Search for the cell housing the specified text and yield its (X, Y) center coordinate. 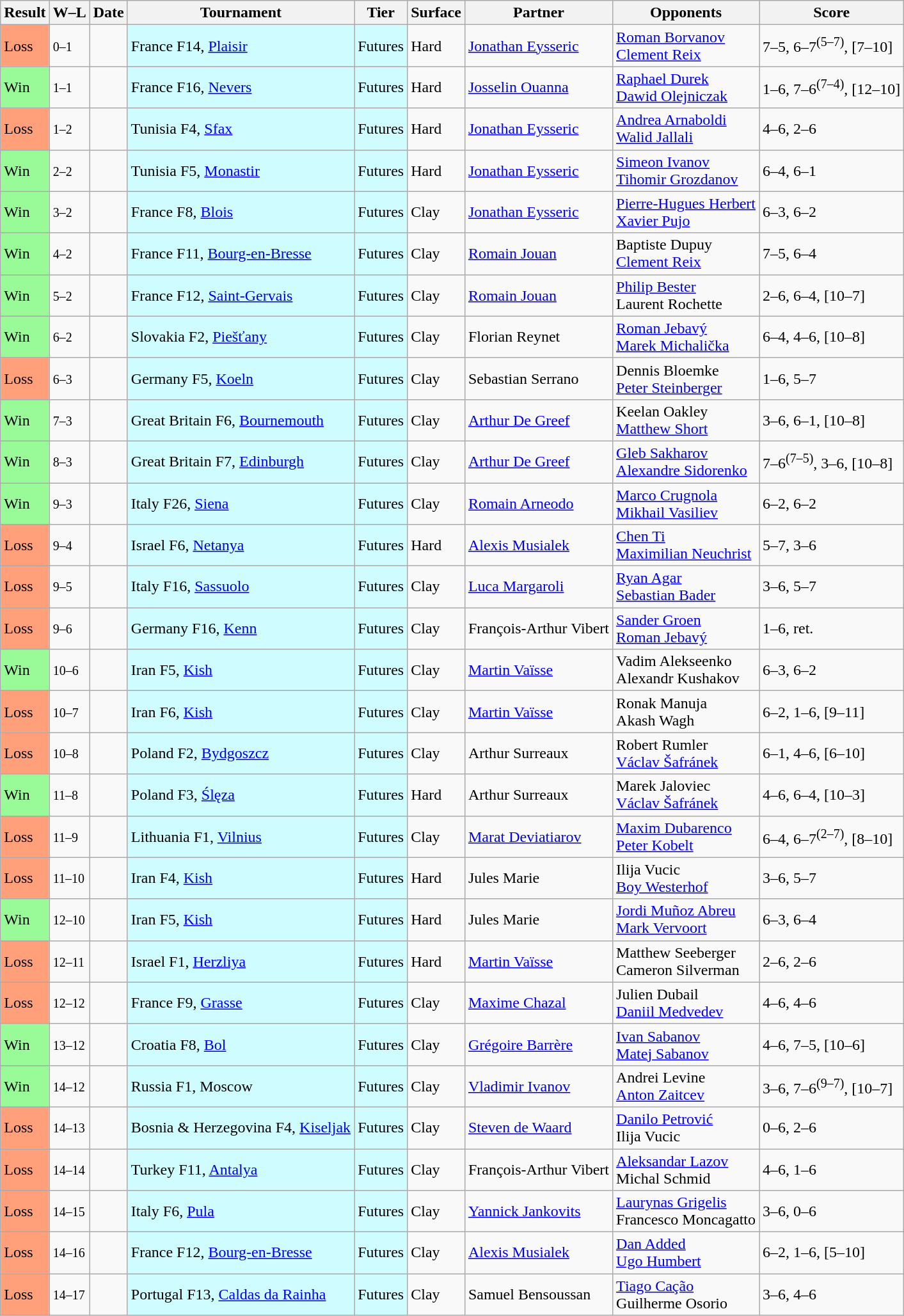
Croatia F8, Bol (241, 1044)
Italy F26, Siena (241, 503)
W–L (69, 13)
2–6, 6–4, [10–7] (832, 296)
6–1, 4–6, [6–10] (832, 754)
Great Britain F7, Edinburgh (241, 462)
Grégoire Barrère (539, 1044)
1–6, ret. (832, 628)
Romain Arneodo (539, 503)
11–9 (69, 837)
Keelan Oakley Matthew Short (686, 420)
Matthew Seeberger Cameron Silverman (686, 961)
Italy F16, Sassuolo (241, 587)
Julien Dubail Daniil Medvedev (686, 1003)
Iran F6, Kish (241, 711)
Tunisia F4, Sfax (241, 129)
14–12 (69, 1086)
Chen Ti Maximilian Neuchrist (686, 545)
7–6(7–5), 3–6, [10–8] (832, 462)
10–7 (69, 711)
Israel F1, Herzliya (241, 961)
France F9, Grasse (241, 1003)
Opponents (686, 13)
0–6, 2–6 (832, 1127)
6–3 (69, 379)
Poland F3, Ślęza (241, 795)
14–15 (69, 1212)
10–8 (69, 754)
Ryan Agar Sebastian Bader (686, 587)
Great Britain F6, Bournemouth (241, 420)
7–5, 6–4 (832, 253)
Germany F5, Koeln (241, 379)
France F11, Bourg-en-Bresse (241, 253)
4–6, 1–6 (832, 1169)
6–2 (69, 337)
Tunisia F5, Monastir (241, 170)
Surface (436, 13)
0–1 (69, 46)
Lithuania F1, Vilnius (241, 837)
2–2 (69, 170)
Italy F6, Pula (241, 1212)
Tier (381, 13)
Aleksandar Lazov Michal Schmid (686, 1169)
4–6, 4–6 (832, 1003)
France F16, Nevers (241, 87)
Jordi Muñoz Abreu Mark Vervoort (686, 920)
1–1 (69, 87)
Marat Deviatiarov (539, 837)
Dennis Bloemke Peter Steinberger (686, 379)
9–5 (69, 587)
France F8, Blois (241, 212)
1–2 (69, 129)
Russia F1, Moscow (241, 1086)
8–3 (69, 462)
4–2 (69, 253)
Poland F2, Bydgoszcz (241, 754)
3–2 (69, 212)
6–4, 6–1 (832, 170)
Slovakia F2, Piešťany (241, 337)
Raphael Durek Dawid Olejniczak (686, 87)
Baptiste Dupuy Clement Reix (686, 253)
6–3, 6–4 (832, 920)
Date (109, 13)
6–2, 1–6, [5–10] (832, 1253)
Turkey F11, Antalya (241, 1169)
Roman Borvanov Clement Reix (686, 46)
Ilija Vucic Boy Westerhof (686, 878)
Andrei Levine Anton Zaitcev (686, 1086)
Gleb Sakharov Alexandre Sidorenko (686, 462)
Vladimir Ivanov (539, 1086)
11–10 (69, 878)
Luca Margaroli (539, 587)
Roman Jebavý Marek Michalička (686, 337)
14–14 (69, 1169)
Dan Added Ugo Humbert (686, 1253)
1–6, 7–6(7–4), [12–10] (832, 87)
Robert Rumler Václav Šafránek (686, 754)
France F12, Saint-Gervais (241, 296)
11–8 (69, 795)
Yannick Jankovits (539, 1212)
7–5, 6–7(5–7), [7–10] (832, 46)
Pierre-Hugues Herbert Xavier Pujo (686, 212)
Score (832, 13)
Maxime Chazal (539, 1003)
Ronak Manuja Akash Wagh (686, 711)
12–11 (69, 961)
Sander Groen Roman Jebavý (686, 628)
5–2 (69, 296)
Marco Crugnola Mikhail Vasiliev (686, 503)
10–6 (69, 670)
3–6, 0–6 (832, 1212)
6–4, 6–7(2–7), [8–10] (832, 837)
12–12 (69, 1003)
5–7, 3–6 (832, 545)
14–13 (69, 1127)
Danilo Petrović Ilija Vucic (686, 1127)
14–16 (69, 1253)
Philip Bester Laurent Rochette (686, 296)
4–6, 6–4, [10–3] (832, 795)
France F12, Bourg-en-Bresse (241, 1253)
6–2, 1–6, [9–11] (832, 711)
12–10 (69, 920)
14–17 (69, 1295)
4–6, 7–5, [10–6] (832, 1044)
Laurynas Grigelis Francesco Moncagatto (686, 1212)
13–12 (69, 1044)
Maxim Dubarenco Peter Kobelt (686, 837)
1–6, 5–7 (832, 379)
9–3 (69, 503)
Tiago Cação Guilherme Osorio (686, 1295)
Simeon Ivanov Tihomir Grozdanov (686, 170)
3–6, 4–6 (832, 1295)
Marek Jaloviec Václav Šafránek (686, 795)
Result (25, 13)
Tournament (241, 13)
2–6, 2–6 (832, 961)
Steven de Waard (539, 1127)
3–6, 7–6(9–7), [10–7] (832, 1086)
Vadim Alekseenko Alexandr Kushakov (686, 670)
Iran F4, Kish (241, 878)
Andrea Arnaboldi Walid Jallali (686, 129)
Bosnia & Herzegovina F4, Kiseljak (241, 1127)
3–6, 6–1, [10–8] (832, 420)
7–3 (69, 420)
Israel F6, Netanya (241, 545)
9–4 (69, 545)
Ivan Sabanov Matej Sabanov (686, 1044)
6–4, 4–6, [10–8] (832, 337)
Germany F16, Kenn (241, 628)
9–6 (69, 628)
Sebastian Serrano (539, 379)
Partner (539, 13)
Samuel Bensoussan (539, 1295)
6–2, 6–2 (832, 503)
France F14, Plaisir (241, 46)
4–6, 2–6 (832, 129)
Portugal F13, Caldas da Rainha (241, 1295)
Florian Reynet (539, 337)
Josselin Ouanna (539, 87)
